Detect which cell encompasses the target text, then output its [X, Y] center coordinate. 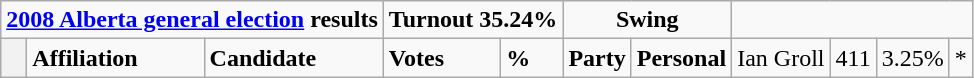
Affiliation [116, 58]
% [532, 58]
Candidate [294, 58]
3.25% [912, 58]
Swing [648, 20]
Ian Groll [781, 58]
* [960, 58]
411 [853, 58]
Votes [442, 58]
Turnout 35.24% [473, 20]
Party [597, 58]
Personal [681, 58]
2008 Alberta general election results [192, 20]
